For the text-containing cell, return its midpoint in [x, y] coordinate format. 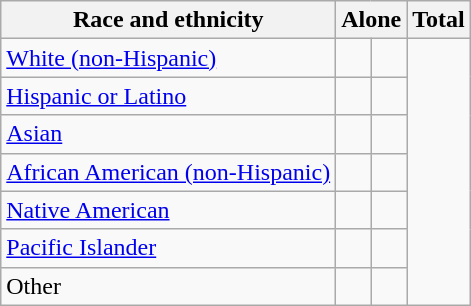
White (non-Hispanic) [168, 58]
Asian [168, 134]
Other [168, 286]
African American (non-Hispanic) [168, 172]
Native American [168, 210]
Hispanic or Latino [168, 96]
Pacific Islander [168, 248]
Total [439, 20]
Alone [372, 20]
Race and ethnicity [168, 20]
